Scan for the cell matching the given text and deliver its (x, y) coordinate at center. 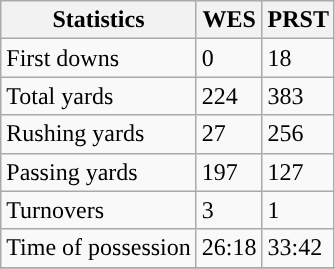
PRST (298, 20)
3 (229, 210)
0 (229, 58)
26:18 (229, 248)
18 (298, 58)
First downs (99, 58)
Rushing yards (99, 134)
27 (229, 134)
WES (229, 20)
1 (298, 210)
256 (298, 134)
Time of possession (99, 248)
Turnovers (99, 210)
127 (298, 172)
383 (298, 96)
197 (229, 172)
224 (229, 96)
Passing yards (99, 172)
Total yards (99, 96)
Statistics (99, 20)
33:42 (298, 248)
